Search for the cell housing the specified text and yield its (x, y) center coordinate. 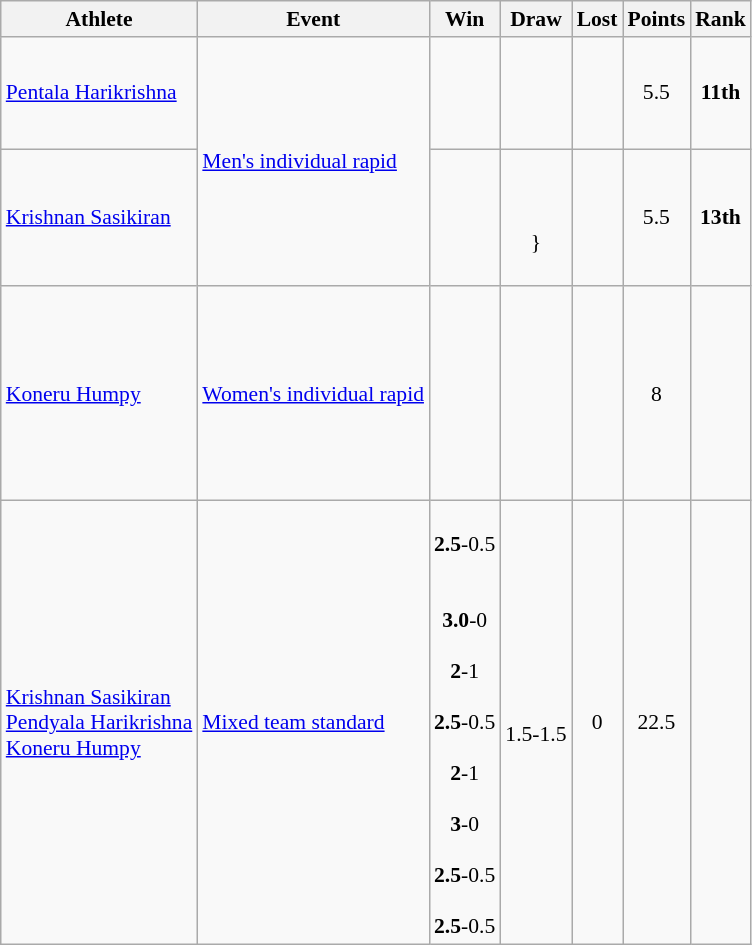
11th (720, 93)
Points (656, 19)
Krishnan Sasikiran (100, 218)
Koneru Humpy (100, 394)
8 (656, 394)
Women's individual rapid (313, 394)
1.5-1.5 (536, 723)
Win (464, 19)
Men's individual rapid (313, 162)
Lost (598, 19)
0 (598, 723)
Mixed team standard (313, 723)
Rank (720, 19)
} (536, 218)
22.5 (656, 723)
Draw (536, 19)
Pentala Harikrishna (100, 93)
13th (720, 218)
Athlete (100, 19)
Event (313, 19)
2.5-0.53.0-02-1 2.5-0.5 2-1 3-0 2.5-0.52.5-0.5 (464, 723)
Krishnan SasikiranPendyala HarikrishnaKoneru Humpy (100, 723)
